Search for the cell housing the specified text and yield its (X, Y) center coordinate. 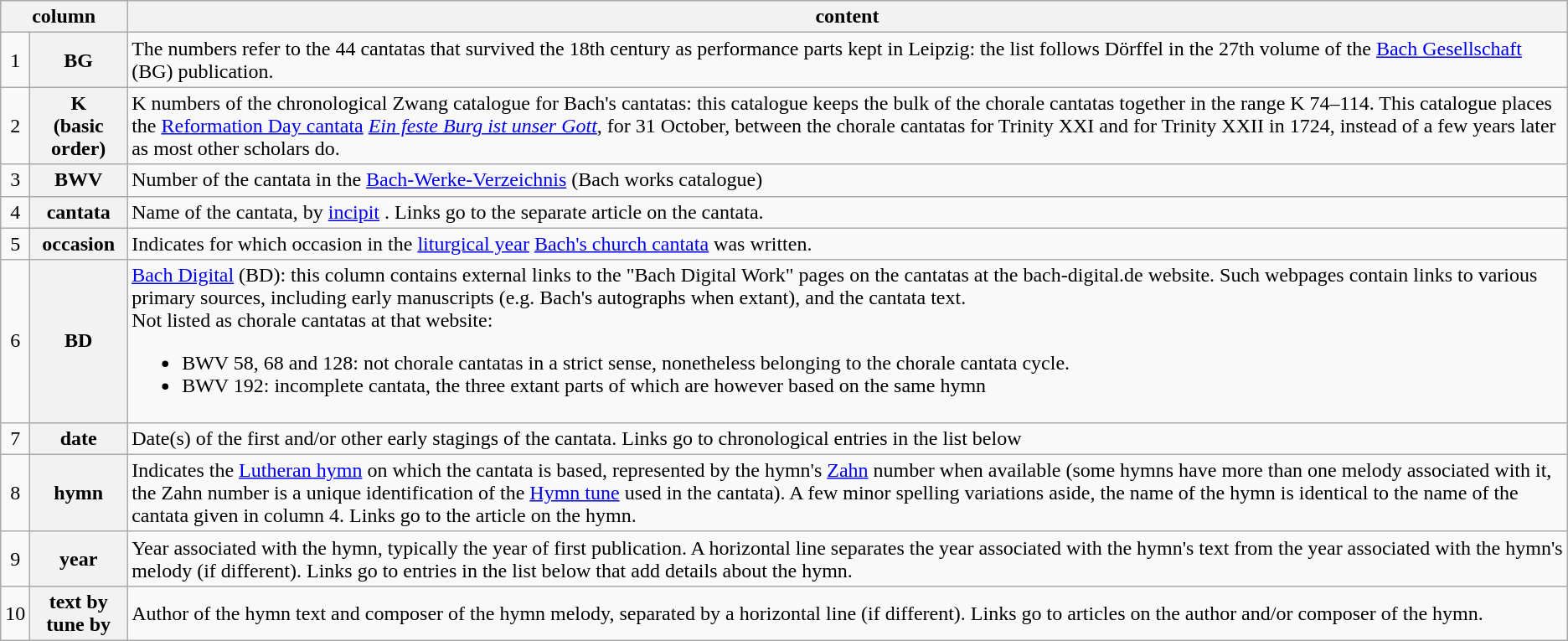
9 (15, 558)
8 (15, 493)
date (79, 438)
text bytune by (79, 613)
1 (15, 60)
Indicates for which occasion in the liturgical year Bach's church cantata was written. (848, 244)
content (848, 17)
K(basic order) (79, 126)
3 (15, 180)
10 (15, 613)
5 (15, 244)
hymn (79, 493)
occasion (79, 244)
7 (15, 438)
BG (79, 60)
cantata (79, 212)
BD (79, 341)
column (64, 17)
Number of the cantata in the Bach-Werke-Verzeichnis (Bach works catalogue) (848, 180)
Date(s) of the first and/or other early stagings of the cantata. Links go to chronological entries in the list below (848, 438)
BWV (79, 180)
4 (15, 212)
6 (15, 341)
2 (15, 126)
Name of the cantata, by incipit . Links go to the separate article on the cantata. (848, 212)
year (79, 558)
